Search for the cell housing the specified text and yield its (x, y) center coordinate. 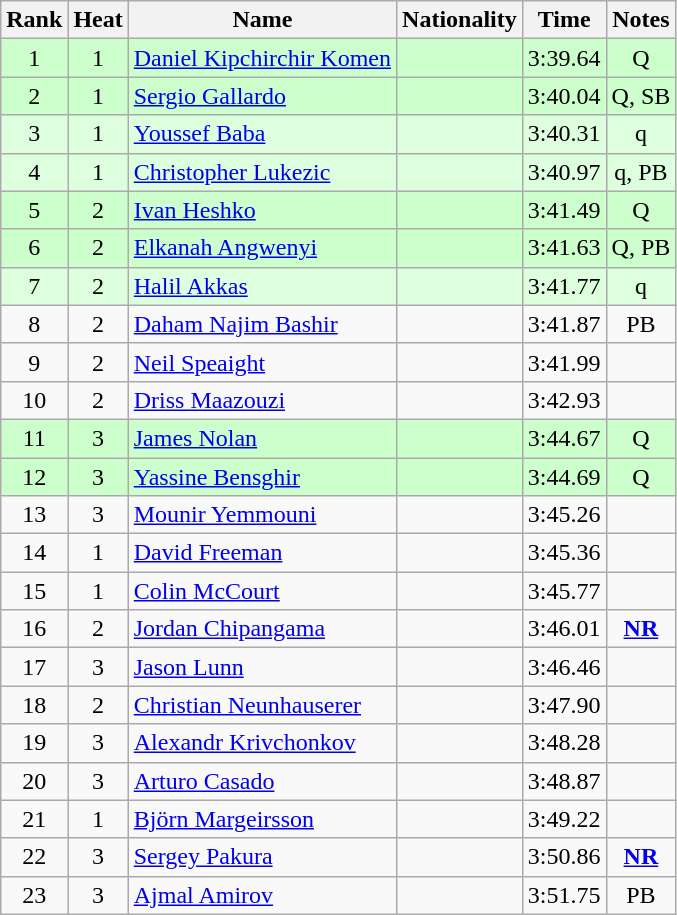
Björn Margeirsson (262, 819)
3:50.86 (564, 857)
Mounir Yemmouni (262, 515)
Notes (641, 20)
23 (34, 895)
3:51.75 (564, 895)
3:44.69 (564, 477)
3:40.31 (564, 134)
3:40.97 (564, 172)
3:41.63 (564, 248)
3:41.49 (564, 210)
3:45.26 (564, 515)
3:48.28 (564, 743)
Ivan Heshko (262, 210)
Sergio Gallardo (262, 96)
12 (34, 477)
3:39.64 (564, 58)
David Freeman (262, 553)
Heat (98, 20)
3:41.99 (564, 362)
22 (34, 857)
Nationality (460, 20)
Ajmal Amirov (262, 895)
Christian Neunhauserer (262, 705)
3:46.46 (564, 667)
3:40.04 (564, 96)
3:41.87 (564, 324)
11 (34, 438)
3:48.87 (564, 781)
15 (34, 591)
9 (34, 362)
Q, SB (641, 96)
Driss Maazouzi (262, 400)
19 (34, 743)
6 (34, 248)
3:45.36 (564, 553)
Name (262, 20)
3:47.90 (564, 705)
Yassine Bensghir (262, 477)
Christopher Lukezic (262, 172)
13 (34, 515)
18 (34, 705)
3:46.01 (564, 629)
Jordan Chipangama (262, 629)
Daham Najim Bashir (262, 324)
3:44.67 (564, 438)
Youssef Baba (262, 134)
3:42.93 (564, 400)
21 (34, 819)
Halil Akkas (262, 286)
3:49.22 (564, 819)
16 (34, 629)
3:45.77 (564, 591)
James Nolan (262, 438)
Time (564, 20)
4 (34, 172)
Neil Speaight (262, 362)
Jason Lunn (262, 667)
Alexandr Krivchonkov (262, 743)
5 (34, 210)
7 (34, 286)
20 (34, 781)
3:41.77 (564, 286)
Q, PB (641, 248)
14 (34, 553)
8 (34, 324)
Colin McCourt (262, 591)
Elkanah Angwenyi (262, 248)
10 (34, 400)
Daniel Kipchirchir Komen (262, 58)
Sergey Pakura (262, 857)
17 (34, 667)
Rank (34, 20)
Arturo Casado (262, 781)
q, PB (641, 172)
